Identify which cell holds the provided text, then report its (x, y) central coordinate. 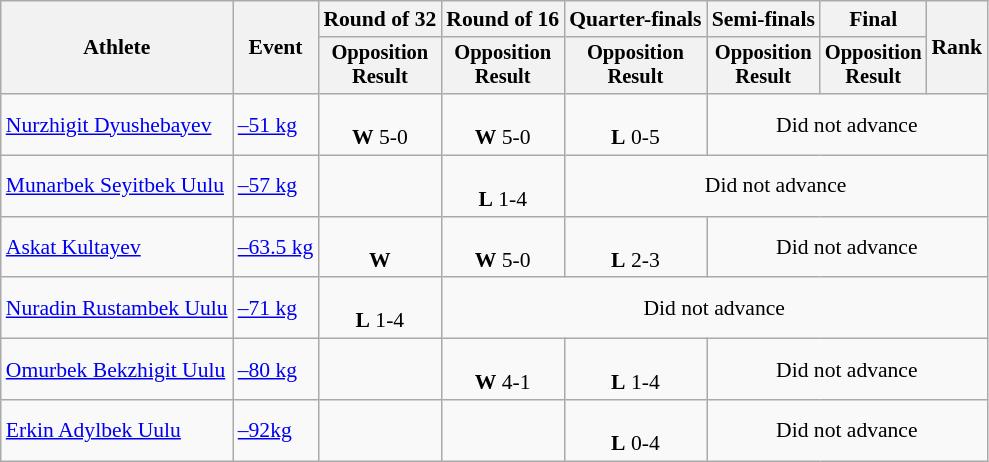
–80 kg (276, 370)
Erkin Adylbek Uulu (117, 430)
L 2-3 (635, 248)
Nuradin Rustambek Uulu (117, 308)
–63.5 kg (276, 248)
–51 kg (276, 124)
Quarter-finals (635, 19)
L 0-4 (635, 430)
Athlete (117, 48)
W (380, 248)
Nurzhigit Dyushebayev (117, 124)
Rank (956, 48)
Event (276, 48)
Round of 16 (502, 19)
Semi-finals (764, 19)
–71 kg (276, 308)
Askat Kultayev (117, 248)
L 0-5 (635, 124)
W 4-1 (502, 370)
–92kg (276, 430)
Omurbek Bekzhigit Uulu (117, 370)
Munarbek Seyitbek Uulu (117, 186)
Final (874, 19)
–57 kg (276, 186)
Round of 32 (380, 19)
